Determine the (x, y) coordinate at the center of the cell enclosing the given text.  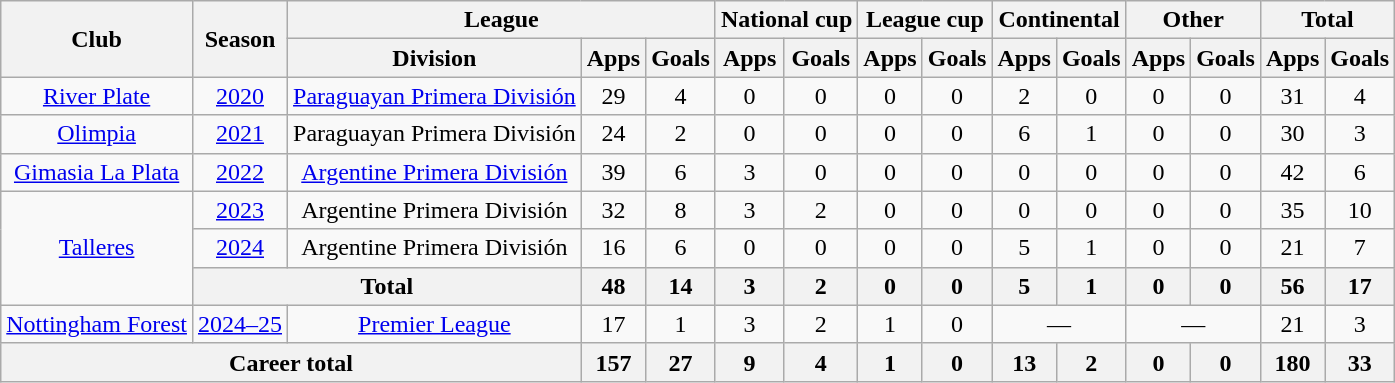
Continental (1059, 20)
2020 (240, 96)
Season (240, 39)
2024–25 (240, 324)
9 (749, 362)
Club (97, 39)
Premier League (435, 324)
Career total (291, 362)
2024 (240, 248)
National cup (786, 20)
56 (1292, 286)
157 (613, 362)
48 (613, 286)
39 (613, 172)
7 (1360, 248)
League cup (925, 20)
35 (1292, 210)
27 (681, 362)
Nottingham Forest (97, 324)
2021 (240, 134)
10 (1360, 210)
42 (1292, 172)
31 (1292, 96)
Talleres (97, 248)
24 (613, 134)
8 (681, 210)
2023 (240, 210)
Gimasia La Plata (97, 172)
14 (681, 286)
River Plate (97, 96)
180 (1292, 362)
Olimpia (97, 134)
13 (1024, 362)
Other (1193, 20)
2022 (240, 172)
30 (1292, 134)
16 (613, 248)
33 (1360, 362)
Division (435, 58)
29 (613, 96)
League (502, 20)
32 (613, 210)
